Output the (x, y) coordinate of the center of the cell containing the given text.  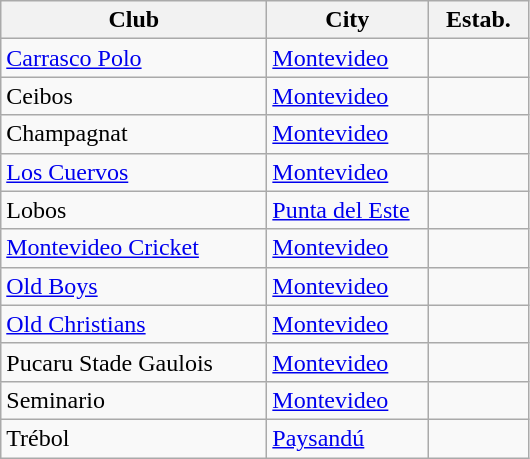
Seminario (134, 400)
Punta del Este (348, 210)
Pucaru Stade Gaulois (134, 362)
Old Christians (134, 324)
Estab. (478, 20)
Paysandú (348, 438)
Los Cuervos (134, 172)
Trébol (134, 438)
Ceibos (134, 96)
Club (134, 20)
City (348, 20)
Montevideo Cricket (134, 248)
Old Boys (134, 286)
Lobos (134, 210)
Champagnat (134, 134)
Carrasco Polo (134, 58)
